Find where the given text appears and provide that cell's center as (X, Y) coordinate. 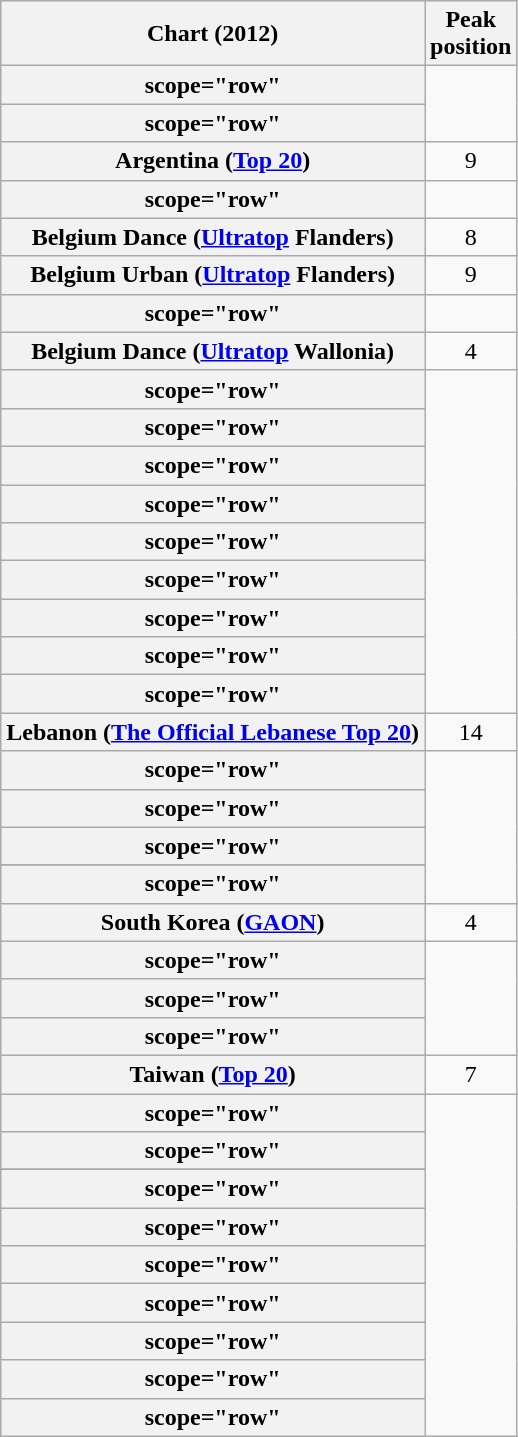
Belgium Dance (Ultratop Wallonia) (213, 351)
14 (471, 732)
7 (471, 1074)
Chart (2012) (213, 34)
Belgium Urban (Ultratop Flanders) (213, 275)
Argentina (Top 20) (213, 161)
Taiwan (Top 20) (213, 1074)
Peakposition (471, 34)
South Korea (GAON) (213, 922)
8 (471, 237)
Lebanon (The Official Lebanese Top 20) (213, 732)
Belgium Dance (Ultratop Flanders) (213, 237)
